Determine the [x, y] coordinate at the center of the cell enclosing the given text.  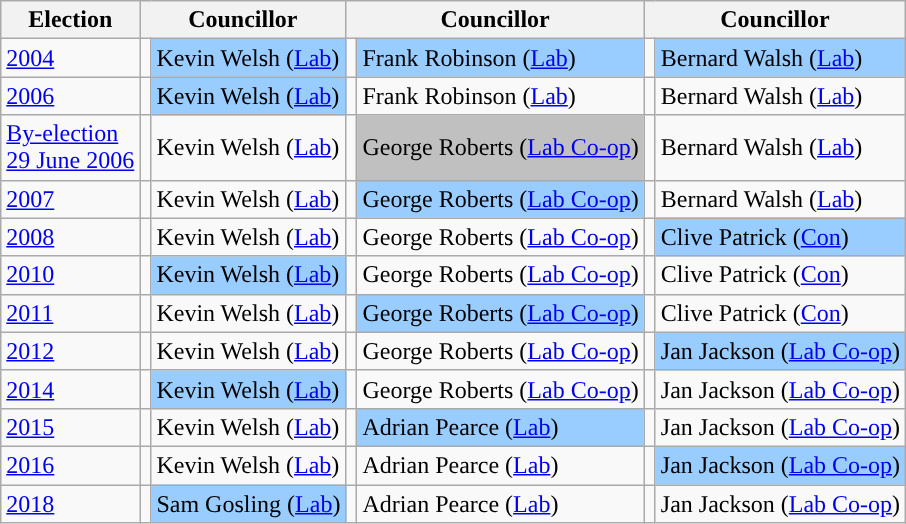
2010 [70, 275]
2015 [70, 427]
2011 [70, 313]
2014 [70, 389]
2007 [70, 199]
2018 [70, 503]
By-election29 June 2006 [70, 148]
2008 [70, 237]
2012 [70, 351]
Sam Gosling (Lab) [248, 503]
2004 [70, 58]
Election [70, 20]
2006 [70, 96]
2016 [70, 465]
